For the text-containing cell, return its midpoint in [X, Y] coordinate format. 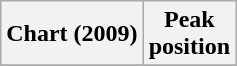
Peakposition [189, 34]
Chart (2009) [72, 34]
